Return (x, y) of the center of cell containing provided text 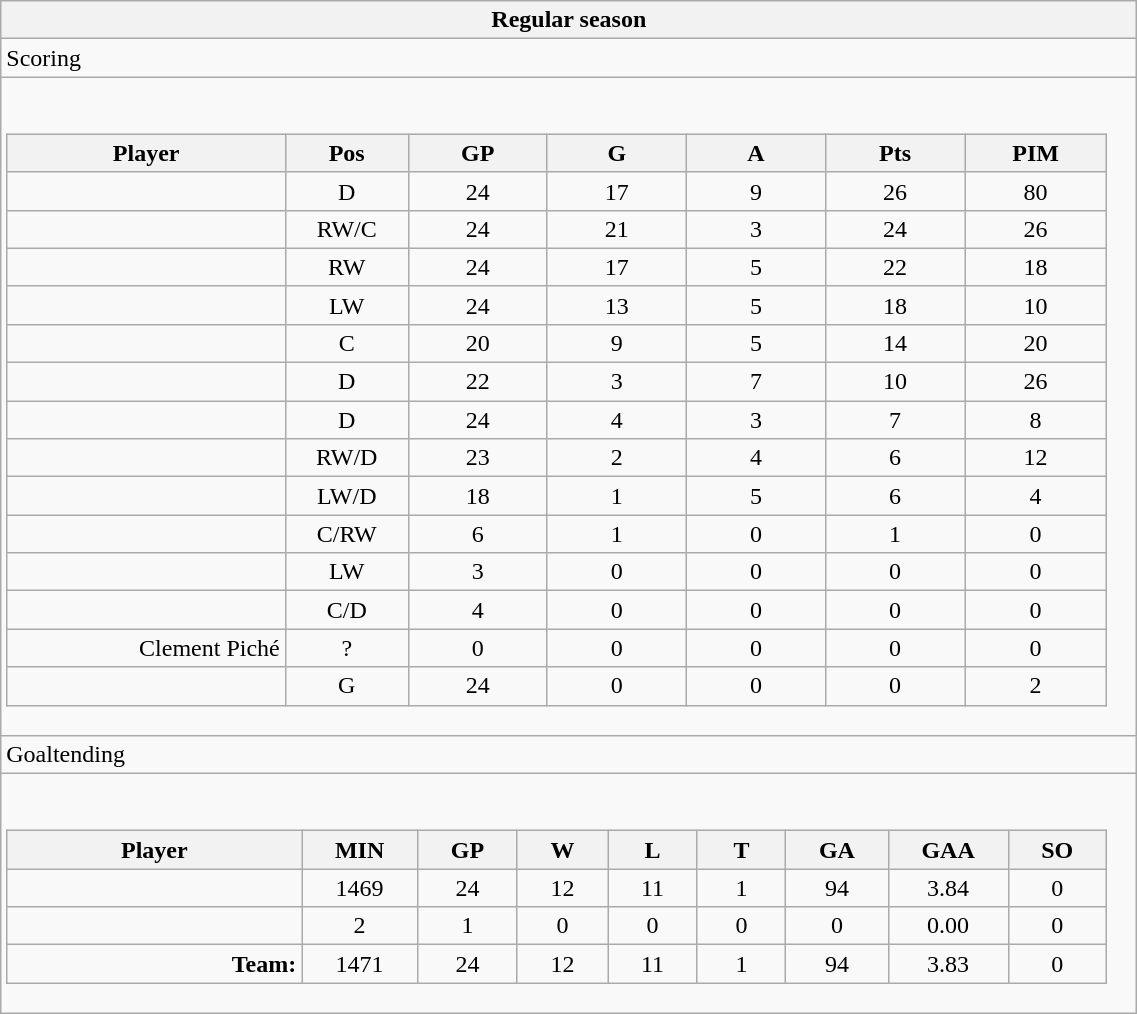
0.00 (948, 926)
T (741, 850)
Pts (894, 153)
1471 (360, 964)
SO (1058, 850)
Goaltending (569, 754)
W (562, 850)
LW/D (346, 496)
RW (346, 267)
MIN (360, 850)
14 (894, 343)
Pos (346, 153)
Regular season (569, 20)
8 (1036, 420)
Clement Piché (146, 648)
13 (616, 305)
A (756, 153)
3.84 (948, 888)
L (653, 850)
? (346, 648)
C/RW (346, 534)
Scoring (569, 58)
RW/D (346, 458)
Team: (154, 964)
Player MIN GP W L T GA GAA SO 1469 24 12 11 1 94 3.84 0 2 1 0 0 0 0 0.00 0 Team: 1471 24 12 11 1 94 3.83 0 (569, 893)
1469 (360, 888)
C (346, 343)
21 (616, 229)
3.83 (948, 964)
GA (837, 850)
C/D (346, 610)
23 (478, 458)
80 (1036, 191)
RW/C (346, 229)
PIM (1036, 153)
GAA (948, 850)
